For the text-containing cell, return its midpoint in (X, Y) coordinate format. 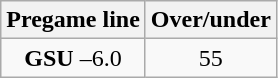
Over/under (210, 20)
Pregame line (74, 20)
55 (210, 58)
GSU –6.0 (74, 58)
